Detect which cell encompasses the target text, then output its [X, Y] center coordinate. 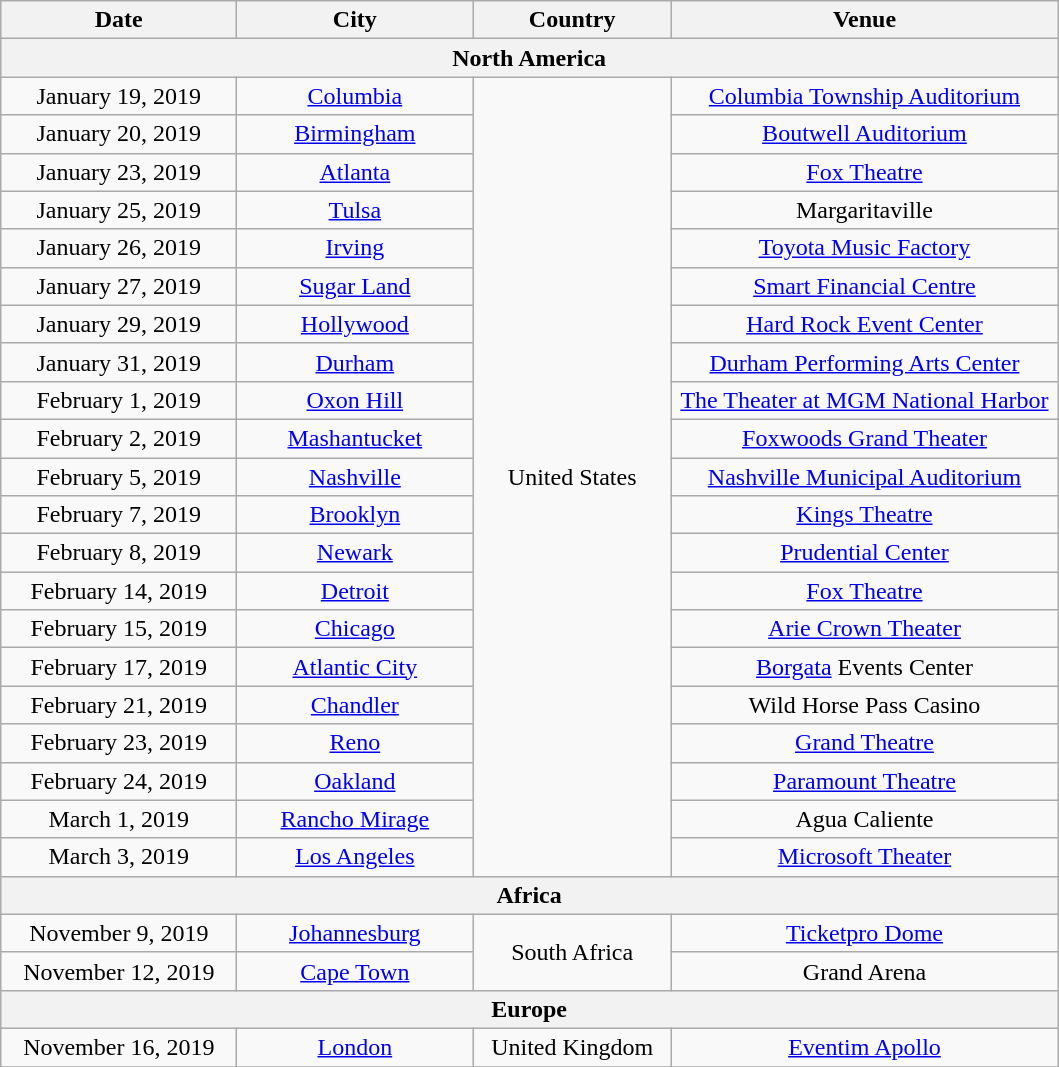
Arie Crown Theater [864, 629]
Nashville [355, 477]
Cape Town [355, 971]
February 7, 2019 [119, 515]
Irving [355, 248]
Birmingham [355, 134]
Rancho Mirage [355, 819]
February 15, 2019 [119, 629]
February 5, 2019 [119, 477]
Johannesburg [355, 933]
United Kingdom [572, 1047]
Oxon Hill [355, 400]
Kings Theatre [864, 515]
February 17, 2019 [119, 667]
Microsoft Theater [864, 857]
Newark [355, 553]
Reno [355, 743]
Date [119, 20]
Brooklyn [355, 515]
February 14, 2019 [119, 591]
Durham Performing Arts Center [864, 362]
City [355, 20]
Grand Theatre [864, 743]
January 29, 2019 [119, 324]
London [355, 1047]
Chandler [355, 705]
Grand Arena [864, 971]
Smart Financial Centre [864, 286]
March 3, 2019 [119, 857]
February 23, 2019 [119, 743]
Boutwell Auditorium [864, 134]
February 2, 2019 [119, 438]
Chicago [355, 629]
Detroit [355, 591]
Mashantucket [355, 438]
Los Angeles [355, 857]
Agua Caliente [864, 819]
Oakland [355, 781]
February 1, 2019 [119, 400]
Africa [530, 895]
November 12, 2019 [119, 971]
Columbia Township Auditorium [864, 96]
Nashville Municipal Auditorium [864, 477]
Ticketpro Dome [864, 933]
United States [572, 476]
Hollywood [355, 324]
Venue [864, 20]
November 9, 2019 [119, 933]
Toyota Music Factory [864, 248]
Wild Horse Pass Casino [864, 705]
Atlantic City [355, 667]
January 31, 2019 [119, 362]
January 23, 2019 [119, 172]
Columbia [355, 96]
Margaritaville [864, 210]
Eventim Apollo [864, 1047]
Tulsa [355, 210]
Hard Rock Event Center [864, 324]
Foxwoods Grand Theater [864, 438]
Europe [530, 1009]
Durham [355, 362]
January 25, 2019 [119, 210]
The Theater at MGM National Harbor [864, 400]
January 27, 2019 [119, 286]
February 8, 2019 [119, 553]
Prudential Center [864, 553]
Atlanta [355, 172]
March 1, 2019 [119, 819]
January 20, 2019 [119, 134]
Borgata Events Center [864, 667]
January 26, 2019 [119, 248]
February 24, 2019 [119, 781]
November 16, 2019 [119, 1047]
Paramount Theatre [864, 781]
January 19, 2019 [119, 96]
Country [572, 20]
North America [530, 58]
Sugar Land [355, 286]
South Africa [572, 952]
February 21, 2019 [119, 705]
